Find where the given text appears and provide that cell's center as (X, Y) coordinate. 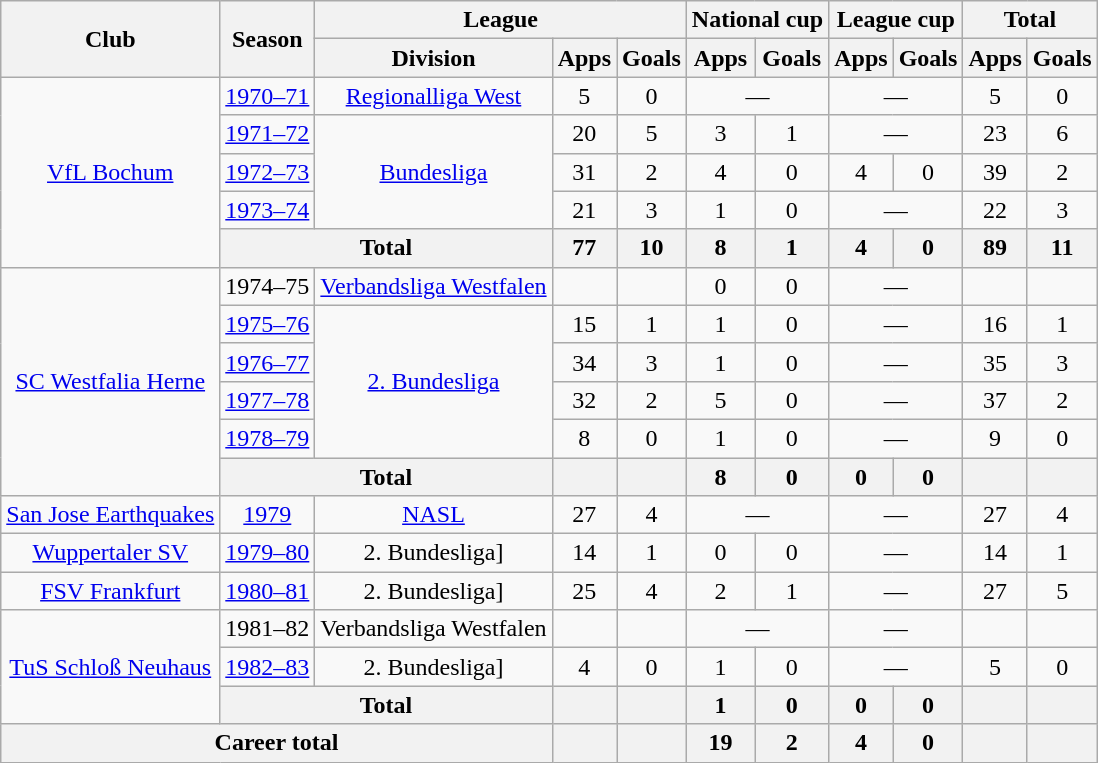
SC Westfalia Herne (110, 381)
39 (995, 172)
35 (995, 362)
37 (995, 400)
1982–83 (268, 667)
1979 (268, 515)
20 (584, 134)
1981–82 (268, 629)
34 (584, 362)
1970–71 (268, 96)
31 (584, 172)
Career total (276, 743)
Regionalliga West (434, 96)
1973–74 (268, 210)
89 (995, 248)
FSV Frankfurt (110, 591)
1976–77 (268, 362)
Bundesliga (434, 172)
21 (584, 210)
1971–72 (268, 134)
32 (584, 400)
1979–80 (268, 553)
77 (584, 248)
San Jose Earthquakes (110, 515)
Season (268, 39)
NASL (434, 515)
1977–78 (268, 400)
TuS Schloß Neuhaus (110, 667)
11 (1062, 248)
National cup (757, 20)
6 (1062, 134)
16 (995, 324)
9 (995, 438)
23 (995, 134)
1972–73 (268, 172)
1978–79 (268, 438)
15 (584, 324)
Club (110, 39)
10 (652, 248)
League (500, 20)
22 (995, 210)
2. Bundesliga (434, 381)
VfL Bochum (110, 172)
19 (720, 743)
League cup (896, 20)
1975–76 (268, 324)
Division (434, 58)
Wuppertaler SV (110, 553)
25 (584, 591)
1980–81 (268, 591)
1974–75 (268, 286)
